Pinpoint the cell where the given text exists, returning its [x, y] midpoint coordinate. 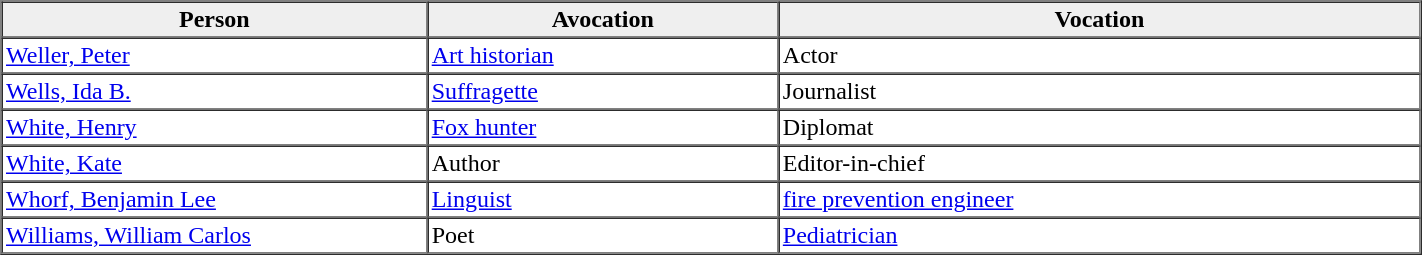
Art historian [602, 56]
Linguist [602, 200]
Suffragette [602, 92]
Actor [1099, 56]
Poet [602, 236]
White, Kate [215, 164]
Avocation [602, 20]
Editor-in-chief [1099, 164]
Wells, Ida B. [215, 92]
Weller, Peter [215, 56]
Vocation [1099, 20]
Journalist [1099, 92]
Williams, William Carlos [215, 236]
Whorf, Benjamin Lee [215, 200]
Person [215, 20]
fire prevention engineer [1099, 200]
Pediatrician [1099, 236]
Diplomat [1099, 128]
White, Henry [215, 128]
Author [602, 164]
Fox hunter [602, 128]
